Return the [x, y] coordinate for the center point of the cell that contains the specified text.  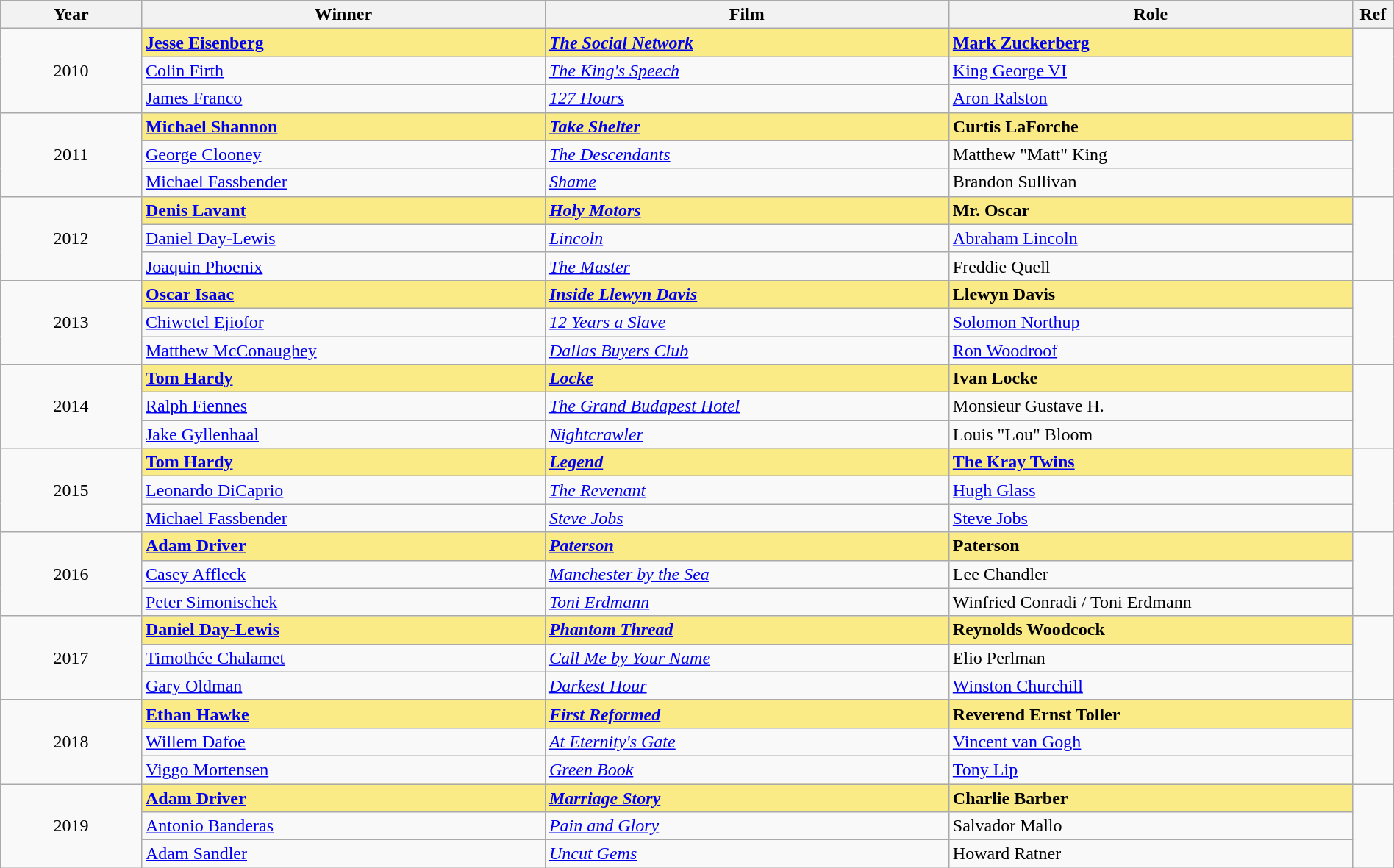
2011 [71, 154]
Dallas Buyers Club [747, 351]
Year [71, 15]
Ethan Hawke [343, 714]
Ralph Fiennes [343, 406]
Freddie Quell [1150, 266]
Holy Motors [747, 210]
The Social Network [747, 43]
127 Hours [747, 98]
Phantom Thread [747, 630]
The Descendants [747, 154]
Curtis LaForche [1150, 126]
Mr. Oscar [1150, 210]
12 Years a Slave [747, 322]
2013 [71, 322]
The Revenant [747, 490]
Ref [1373, 15]
Solomon Northup [1150, 322]
Tony Lip [1150, 770]
Monsieur Gustave H. [1150, 406]
Marriage Story [747, 797]
Adam Sandler [343, 854]
The Grand Budapest Hotel [747, 406]
Inside Llewyn Davis [747, 294]
Brandon Sullivan [1150, 182]
Legend [747, 462]
The Kray Twins [1150, 462]
Denis Lavant [343, 210]
Shame [747, 182]
James Franco [343, 98]
Manchester by the Sea [747, 574]
2019 [71, 825]
Toni Erdmann [747, 602]
Nightcrawler [747, 434]
At Eternity's Gate [747, 742]
Oscar Isaac [343, 294]
Willem Dafoe [343, 742]
2017 [71, 658]
Lincoln [747, 238]
Michael Shannon [343, 126]
Timothée Chalamet [343, 658]
Darkest Hour [747, 686]
First Reformed [747, 714]
Matthew "Matt" King [1150, 154]
The Master [747, 266]
Uncut Gems [747, 854]
Howard Ratner [1150, 854]
Role [1150, 15]
Lee Chandler [1150, 574]
Antonio Banderas [343, 826]
2015 [71, 490]
Abraham Lincoln [1150, 238]
Colin Firth [343, 71]
Winfried Conradi / Toni Erdmann [1150, 602]
King George VI [1150, 71]
Locke [747, 379]
Take Shelter [747, 126]
Louis "Lou" Bloom [1150, 434]
2010 [71, 71]
Mark Zuckerberg [1150, 43]
Aron Ralston [1150, 98]
The King's Speech [747, 71]
Chiwetel Ejiofor [343, 322]
Winston Churchill [1150, 686]
Call Me by Your Name [747, 658]
Jesse Eisenberg [343, 43]
George Clooney [343, 154]
Elio Perlman [1150, 658]
Charlie Barber [1150, 797]
Green Book [747, 770]
2014 [71, 406]
2012 [71, 238]
Peter Simonischek [343, 602]
Film [747, 15]
Pain and Glory [747, 826]
Hugh Glass [1150, 490]
Salvador Mallo [1150, 826]
Viggo Mortensen [343, 770]
Reynolds Woodcock [1150, 630]
Gary Oldman [343, 686]
Winner [343, 15]
Joaquin Phoenix [343, 266]
Ron Woodroof [1150, 351]
2018 [71, 742]
2016 [71, 574]
Casey Affleck [343, 574]
Jake Gyllenhaal [343, 434]
Reverend Ernst Toller [1150, 714]
Vincent van Gogh [1150, 742]
Llewyn Davis [1150, 294]
Ivan Locke [1150, 379]
Matthew McConaughey [343, 351]
Leonardo DiCaprio [343, 490]
